From the cell containing the given text, extract its center point as [X, Y] coordinate. 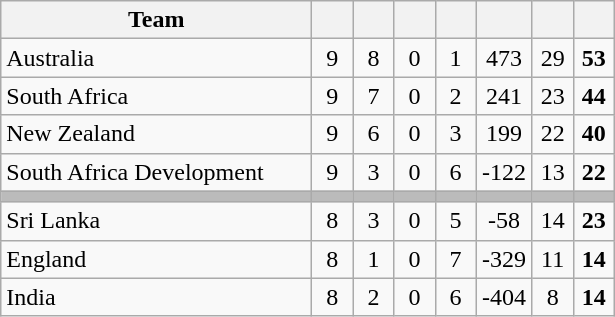
473 [504, 58]
53 [594, 58]
Australia [156, 58]
-329 [504, 259]
241 [504, 96]
Team [156, 20]
South Africa Development [156, 172]
11 [552, 259]
-122 [504, 172]
-404 [504, 297]
13 [552, 172]
New Zealand [156, 134]
England [156, 259]
44 [594, 96]
199 [504, 134]
40 [594, 134]
-58 [504, 221]
South Africa [156, 96]
29 [552, 58]
5 [456, 221]
India [156, 297]
Sri Lanka [156, 221]
